Scan for the cell matching the given text and deliver its (X, Y) coordinate at center. 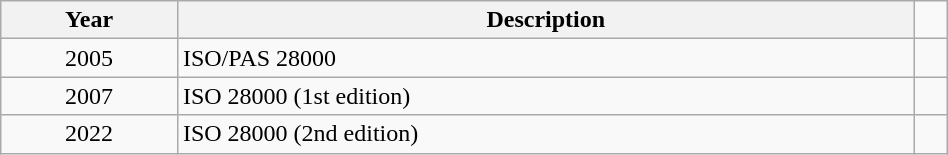
Year (90, 20)
ISO 28000 (1st edition) (546, 96)
Description (546, 20)
2007 (90, 96)
2005 (90, 58)
2022 (90, 134)
ISO 28000 (2nd edition) (546, 134)
ISO/PAS 28000 (546, 58)
